Locate the cell with the specified text and output its (x, y) center coordinate. 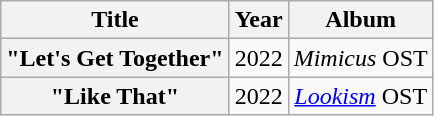
Year (258, 20)
"Like That" (115, 96)
Mimicus OST (360, 58)
Lookism OST (360, 96)
Title (115, 20)
Album (360, 20)
"Let's Get Together" (115, 58)
